Return (X, Y) of the center of cell containing provided text 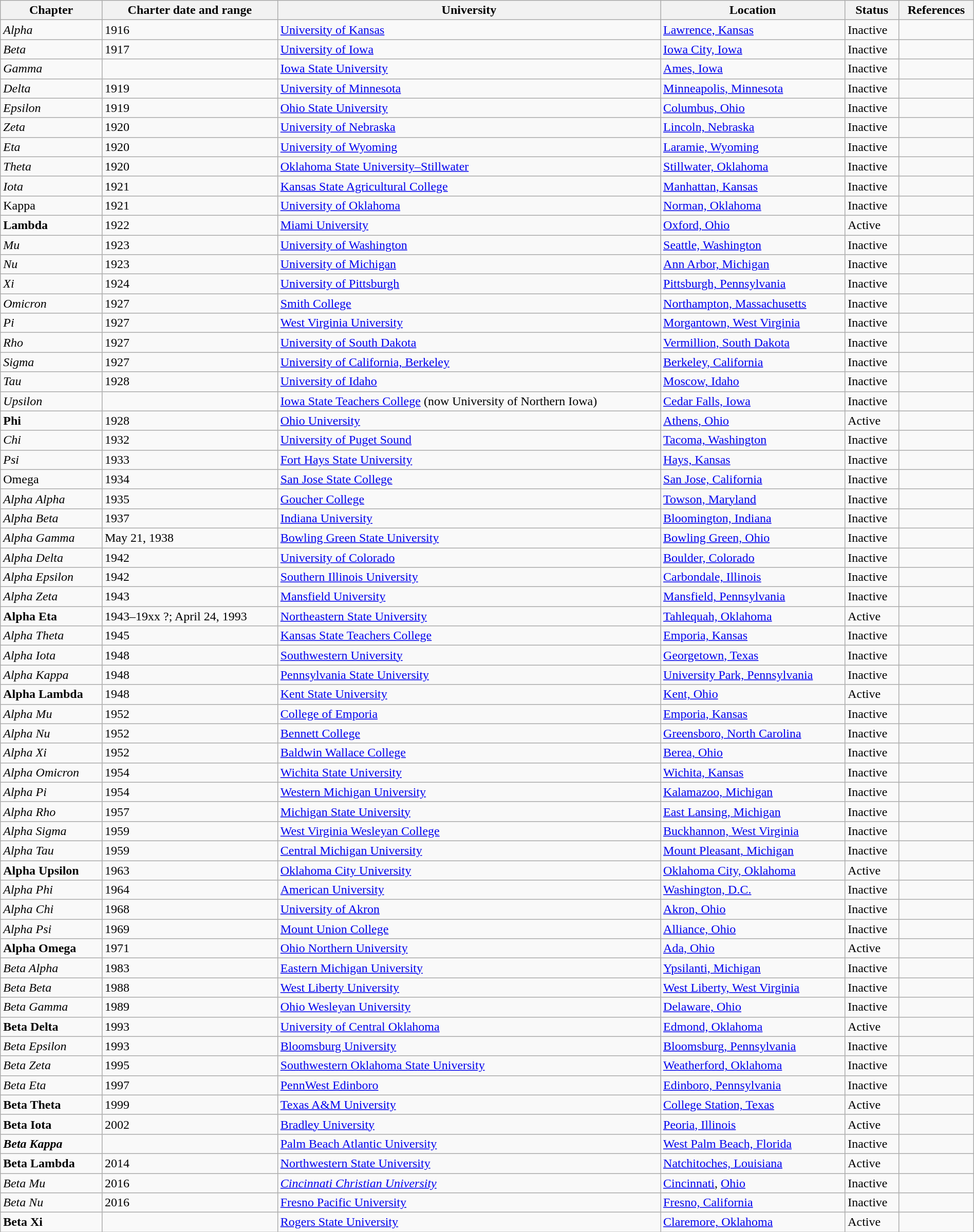
Iowa State Teachers College (now University of Northern Iowa) (469, 401)
University of Idaho (469, 382)
Rho (51, 343)
Beta Zeta (51, 1066)
Zeta (51, 127)
Manhattan, Kansas (753, 186)
Alpha Delta (51, 557)
Central Michigan University (469, 850)
University Park, Pennsylvania (753, 675)
Bowling Green State University (469, 538)
Bloomington, Indiana (753, 518)
Omicron (51, 304)
1937 (190, 518)
Alpha Omicron (51, 772)
Kappa (51, 205)
Michigan State University (469, 811)
1916 (190, 30)
University of Nebraska (469, 127)
Kalamazoo, Michigan (753, 792)
Mu (51, 245)
Ohio Wesleyan University (469, 1007)
1963 (190, 870)
University of Iowa (469, 49)
Vermillion, South Dakota (753, 343)
Alpha Theta (51, 636)
University of Washington (469, 245)
Boulder, Colorado (753, 557)
Mount Pleasant, Michigan (753, 850)
Cincinnati, Ohio (753, 1183)
Seattle, Washington (753, 245)
Beta Lambda (51, 1163)
West Virginia University (469, 323)
Pennsylvania State University (469, 675)
Psi (51, 460)
Natchitoches, Louisiana (753, 1163)
University of Wyoming (469, 147)
Southern Illinois University (469, 577)
West Liberty University (469, 988)
1957 (190, 811)
1968 (190, 909)
Texas A&M University (469, 1105)
Miami University (469, 225)
West Palm Beach, Florida (753, 1144)
Alpha Xi (51, 753)
References (936, 10)
Oklahoma City University (469, 870)
Edmond, Oklahoma (753, 1027)
Alpha Phi (51, 890)
Omega (51, 479)
Northampton, Massachusetts (753, 304)
Location (753, 10)
Kent State University (469, 694)
Oxford, Ohio (753, 225)
Alpha Eta (51, 616)
Alpha Tau (51, 850)
Alpha Sigma (51, 831)
Alpha Iota (51, 655)
Ypsilanti, Michigan (753, 968)
Kansas State Agricultural College (469, 186)
College of Emporia (469, 714)
Cedar Falls, Iowa (753, 401)
Carbondale, Illinois (753, 577)
Weatherford, Oklahoma (753, 1066)
West Virginia Wesleyan College (469, 831)
Northeastern State University (469, 616)
1932 (190, 440)
Xi (51, 284)
Alpha Kappa (51, 675)
Fresno Pacific University (469, 1203)
University (469, 10)
Phi (51, 421)
Bloomsburg, Pennsylvania (753, 1046)
Iowa State University (469, 69)
Beta Alpha (51, 968)
Alpha Beta (51, 518)
Alpha Alpha (51, 499)
Beta Beta (51, 988)
Beta Iota (51, 1124)
Wichita State University (469, 772)
Indiana University (469, 518)
1988 (190, 988)
Western Michigan University (469, 792)
PennWest Edinboro (469, 1085)
Fort Hays State University (469, 460)
University of Pittsburgh (469, 284)
Kansas State Teachers College (469, 636)
Lawrence, Kansas (753, 30)
University of South Dakota (469, 343)
Delta (51, 88)
Chapter (51, 10)
1997 (190, 1085)
Alpha Omega (51, 949)
Eastern Michigan University (469, 968)
1983 (190, 968)
Columbus, Ohio (753, 108)
Fresno, California (753, 1203)
Beta Gamma (51, 1007)
Southwestern Oklahoma State University (469, 1066)
Alpha Pi (51, 792)
2002 (190, 1124)
Oklahoma City, Oklahoma (753, 870)
Moscow, Idaho (753, 382)
Ames, Iowa (753, 69)
Ohio Northern University (469, 949)
Towson, Maryland (753, 499)
Ann Arbor, Michigan (753, 264)
Delaware, Ohio (753, 1007)
1971 (190, 949)
1917 (190, 49)
Beta Xi (51, 1222)
Smith College (469, 304)
University of Central Oklahoma (469, 1027)
Alliance, Ohio (753, 929)
Ohio University (469, 421)
Beta Nu (51, 1203)
Lambda (51, 225)
1922 (190, 225)
1969 (190, 929)
Tacoma, Washington (753, 440)
Tahlequah, Oklahoma (753, 616)
Alpha Nu (51, 733)
Bowling Green, Ohio (753, 538)
East Lansing, Michigan (753, 811)
Sigma (51, 362)
Status (872, 10)
Pittsburgh, Pennsylvania (753, 284)
Bennett College (469, 733)
Lincoln, Nebraska (753, 127)
Kent, Ohio (753, 694)
Eta (51, 147)
Alpha Rho (51, 811)
Minneapolis, Minnesota (753, 88)
University of Puget Sound (469, 440)
Bradley University (469, 1124)
Nu (51, 264)
Charter date and range (190, 10)
Mansfield, Pennsylvania (753, 597)
Epsilon (51, 108)
Washington, D.C. (753, 890)
San Jose State College (469, 479)
American University (469, 890)
Alpha Psi (51, 929)
Stillwater, Oklahoma (753, 166)
May 21, 1938 (190, 538)
Berea, Ohio (753, 753)
1935 (190, 499)
University of Michigan (469, 264)
Alpha Gamma (51, 538)
1945 (190, 636)
Athens, Ohio (753, 421)
Gamma (51, 69)
Peoria, Illinois (753, 1124)
Beta Delta (51, 1027)
College Station, Texas (753, 1105)
Laramie, Wyoming (753, 147)
Alpha Epsilon (51, 577)
Beta Mu (51, 1183)
Tau (51, 382)
Iota (51, 186)
Pi (51, 323)
Ohio State University (469, 108)
Palm Beach Atlantic University (469, 1144)
Alpha Lambda (51, 694)
University of Oklahoma (469, 205)
University of California, Berkeley (469, 362)
Buckhannon, West Virginia (753, 831)
1995 (190, 1066)
Alpha Zeta (51, 597)
Morgantown, West Virginia (753, 323)
1933 (190, 460)
Alpha Upsilon (51, 870)
Northwestern State University (469, 1163)
1989 (190, 1007)
West Liberty, West Virginia (753, 988)
University of Minnesota (469, 88)
Goucher College (469, 499)
Akron, Ohio (753, 909)
Beta Epsilon (51, 1046)
1943 (190, 597)
Hays, Kansas (753, 460)
University of Akron (469, 909)
Cincinnati Christian University (469, 1183)
1924 (190, 284)
Bloomsburg University (469, 1046)
Upsilon (51, 401)
Claremore, Oklahoma (753, 1222)
Beta (51, 49)
Beta Eta (51, 1085)
Oklahoma State University–Stillwater (469, 166)
Rogers State University (469, 1222)
University of Colorado (469, 557)
Georgetown, Texas (753, 655)
1943–19xx ?; April 24, 1993 (190, 616)
Baldwin Wallace College (469, 753)
Ada, Ohio (753, 949)
Theta (51, 166)
Mount Union College (469, 929)
Norman, Oklahoma (753, 205)
2014 (190, 1163)
San Jose, California (753, 479)
Chi (51, 440)
University of Kansas (469, 30)
Wichita, Kansas (753, 772)
Mansfield University (469, 597)
1999 (190, 1105)
Berkeley, California (753, 362)
Alpha Chi (51, 909)
Alpha Mu (51, 714)
Beta Theta (51, 1105)
1934 (190, 479)
Edinboro, Pennsylvania (753, 1085)
Greensboro, North Carolina (753, 733)
1964 (190, 890)
Alpha (51, 30)
Iowa City, Iowa (753, 49)
Southwestern University (469, 655)
Beta Kappa (51, 1144)
